Find where the given text appears and provide that cell's center as (X, Y) coordinate. 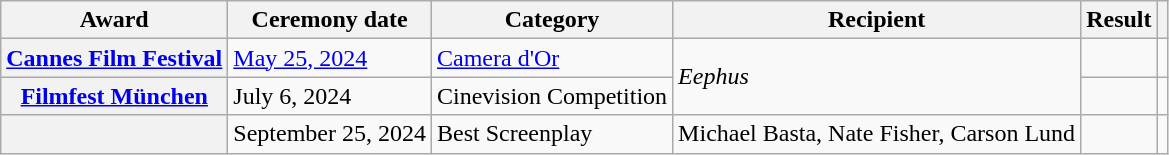
Result (1119, 20)
September 25, 2024 (330, 134)
Camera d'Or (552, 58)
Best Screenplay (552, 134)
Cannes Film Festival (114, 58)
Award (114, 20)
Category (552, 20)
Ceremony date (330, 20)
Michael Basta, Nate Fisher, Carson Lund (877, 134)
July 6, 2024 (330, 96)
Filmfest München (114, 96)
Cinevision Competition (552, 96)
Eephus (877, 77)
Recipient (877, 20)
May 25, 2024 (330, 58)
